Capture the cell that displays the provided text and extract its (X, Y) central coordinate. 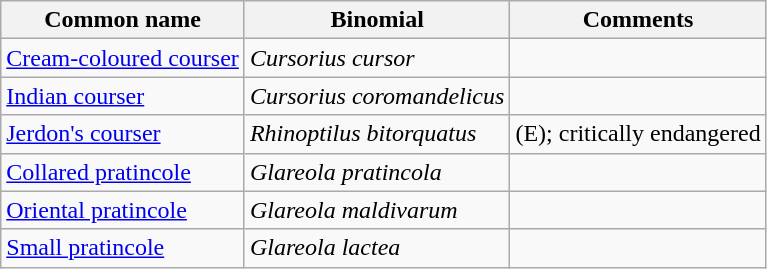
Cursorius coromandelicus (377, 96)
Small pratincole (123, 248)
Common name (123, 20)
(E); critically endangered (638, 134)
Oriental pratincole (123, 210)
Collared pratincole (123, 172)
Indian courser (123, 96)
Cursorius cursor (377, 58)
Cream-coloured courser (123, 58)
Glareola lactea (377, 248)
Comments (638, 20)
Rhinoptilus bitorquatus (377, 134)
Glareola maldivarum (377, 210)
Jerdon's courser (123, 134)
Binomial (377, 20)
Glareola pratincola (377, 172)
